Find where the given text appears and provide that cell's center as (x, y) coordinate. 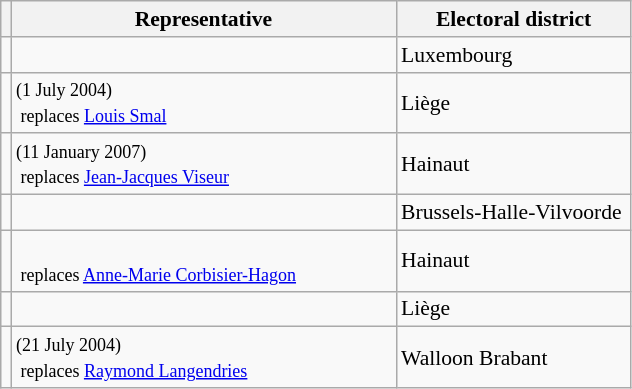
Brussels-Halle-Vilvoorde (514, 213)
Luxembourg (514, 55)
replaces Anne-Marie Corbisier-Hagon (204, 260)
Electoral district (514, 19)
(21 July 2004) replaces Raymond Langendries (204, 358)
(1 July 2004) replaces Louis Smal (204, 102)
(11 January 2007) replaces Jean-Jacques Viseur (204, 164)
Walloon Brabant (514, 358)
Representative (204, 19)
